Detect which cell encompasses the target text, then output its (x, y) center coordinate. 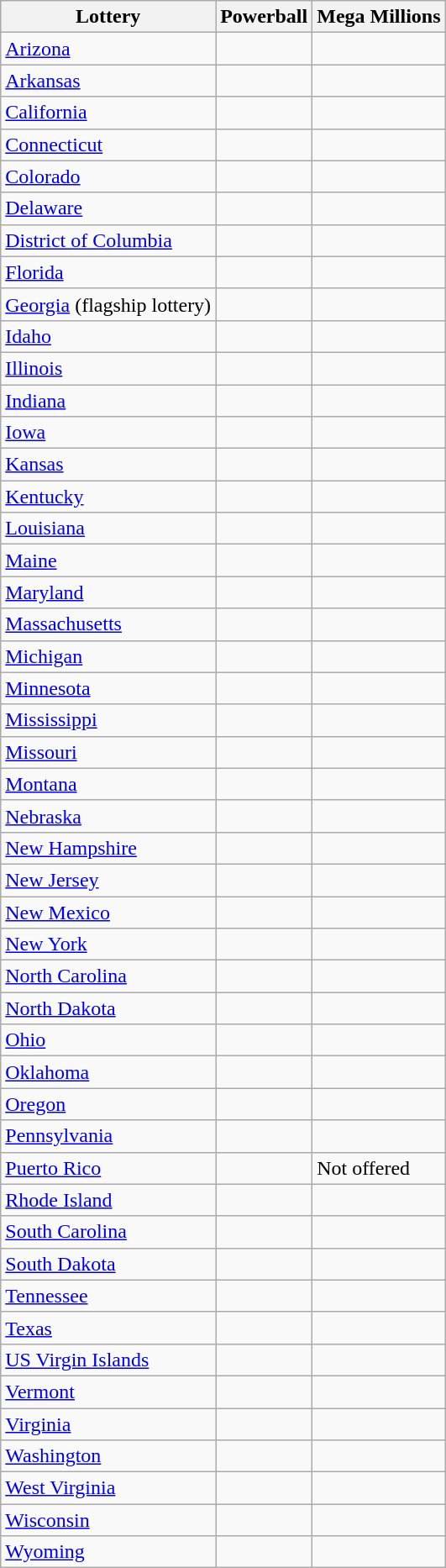
Rhode Island (108, 1200)
Kentucky (108, 497)
Mega Millions (379, 17)
Missouri (108, 752)
Kansas (108, 465)
Ohio (108, 1040)
South Dakota (108, 1264)
Not offered (379, 1168)
New Mexico (108, 912)
Vermont (108, 1392)
Minnesota (108, 688)
Maine (108, 560)
Georgia (flagship lottery) (108, 304)
North Carolina (108, 976)
Idaho (108, 336)
Indiana (108, 401)
South Carolina (108, 1232)
North Dakota (108, 1008)
Illinois (108, 368)
Wyoming (108, 1552)
Lottery (108, 17)
Michigan (108, 656)
Connecticut (108, 145)
Arizona (108, 49)
Oklahoma (108, 1072)
Pennsylvania (108, 1136)
Iowa (108, 433)
California (108, 113)
Tennessee (108, 1296)
Oregon (108, 1104)
Puerto Rico (108, 1168)
US Virgin Islands (108, 1360)
Texas (108, 1328)
Massachusetts (108, 624)
West Virginia (108, 1488)
Washington (108, 1456)
Nebraska (108, 816)
Virginia (108, 1424)
Florida (108, 272)
New Hampshire (108, 848)
New York (108, 944)
Mississippi (108, 720)
Louisiana (108, 529)
District of Columbia (108, 240)
Arkansas (108, 81)
Delaware (108, 208)
Montana (108, 784)
Maryland (108, 592)
New Jersey (108, 880)
Powerball (264, 17)
Wisconsin (108, 1520)
Colorado (108, 176)
